Return [X, Y] of the center of cell containing provided text 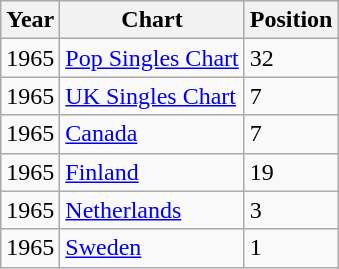
1 [291, 248]
Netherlands [152, 210]
Canada [152, 134]
UK Singles Chart [152, 96]
Year [30, 20]
19 [291, 172]
Sweden [152, 248]
32 [291, 58]
Position [291, 20]
3 [291, 210]
Chart [152, 20]
Pop Singles Chart [152, 58]
Finland [152, 172]
